For the text-containing cell, return its midpoint in (X, Y) coordinate format. 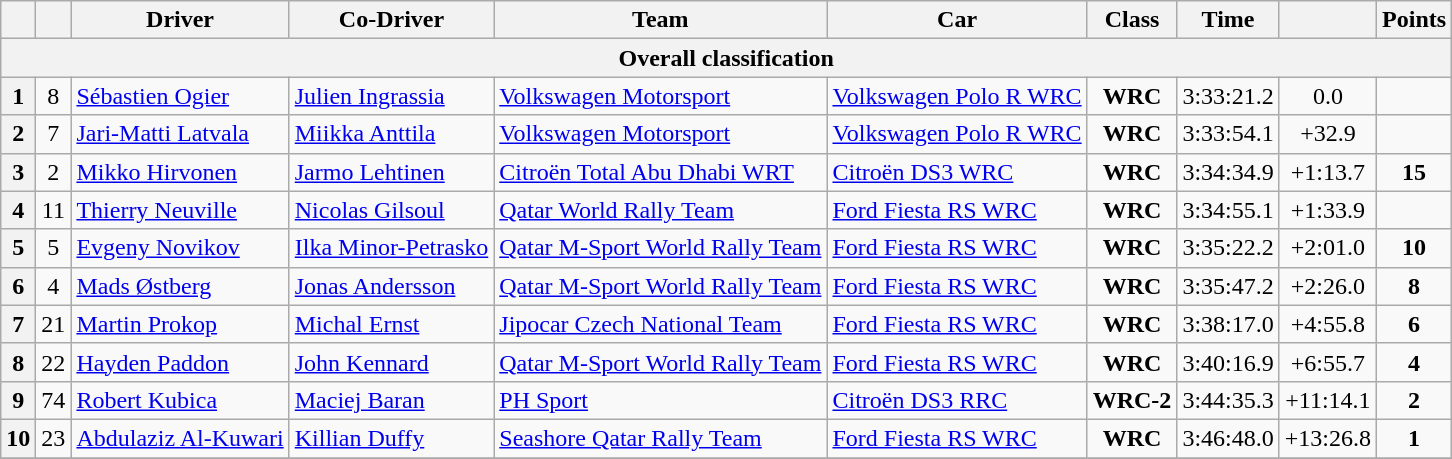
3:35:22.2 (1228, 248)
9 (18, 400)
+1:13.7 (1328, 172)
Class (1132, 20)
+11:14.1 (1328, 400)
Points (1414, 20)
Sébastien Ogier (180, 96)
WRC-2 (1132, 400)
Jari-Matti Latvala (180, 134)
Thierry Neuville (180, 210)
3:33:21.2 (1228, 96)
Michal Ernst (392, 324)
Car (957, 20)
22 (54, 362)
+2:01.0 (1328, 248)
Citroën DS3 RRC (957, 400)
Qatar World Rally Team (660, 210)
3:33:54.1 (1228, 134)
Jipocar Czech National Team (660, 324)
Mikko Hirvonen (180, 172)
Time (1228, 20)
Co-Driver (392, 20)
Evgeny Novikov (180, 248)
+6:55.7 (1328, 362)
Overall classification (726, 58)
Nicolas Gilsoul (392, 210)
3:38:17.0 (1228, 324)
Maciej Baran (392, 400)
0.0 (1328, 96)
3:35:47.2 (1228, 286)
74 (54, 400)
3:44:35.3 (1228, 400)
21 (54, 324)
+32.9 (1328, 134)
Citroën DS3 WRC (957, 172)
Jonas Andersson (392, 286)
3:34:34.9 (1228, 172)
+1:33.9 (1328, 210)
Ilka Minor-Petrasko (392, 248)
Driver (180, 20)
3:46:48.0 (1228, 438)
+2:26.0 (1328, 286)
John Kennard (392, 362)
Hayden Paddon (180, 362)
+13:26.8 (1328, 438)
Seashore Qatar Rally Team (660, 438)
+4:55.8 (1328, 324)
23 (54, 438)
3:34:55.1 (1228, 210)
Team (660, 20)
3:40:16.9 (1228, 362)
Citroën Total Abu Dhabi WRT (660, 172)
3 (18, 172)
11 (54, 210)
Killian Duffy (392, 438)
Mads Østberg (180, 286)
PH Sport (660, 400)
15 (1414, 172)
Abdulaziz Al-Kuwari (180, 438)
Jarmo Lehtinen (392, 172)
Julien Ingrassia (392, 96)
Miikka Anttila (392, 134)
Martin Prokop (180, 324)
Robert Kubica (180, 400)
